Pinpoint the cell where the given text exists, returning its (x, y) midpoint coordinate. 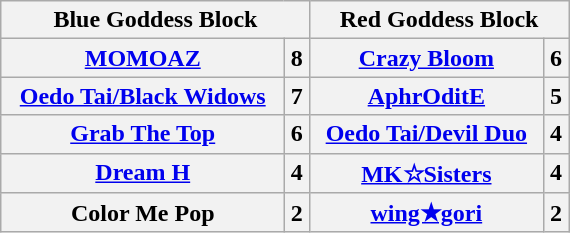
Dream H (142, 173)
AphrOditE (426, 96)
MOMOAZ (142, 58)
wing★gori (426, 213)
Red Goddess Block (438, 20)
Oedo Tai/Black Widows (142, 96)
5 (556, 96)
Grab The Top (142, 134)
MK☆Sisters (426, 173)
Color Me Pop (142, 213)
Crazy Bloom (426, 58)
8 (296, 58)
Oedo Tai/Devil Duo (426, 134)
7 (296, 96)
Blue Goddess Block (155, 20)
